Detect which cell encompasses the target text, then output its [X, Y] center coordinate. 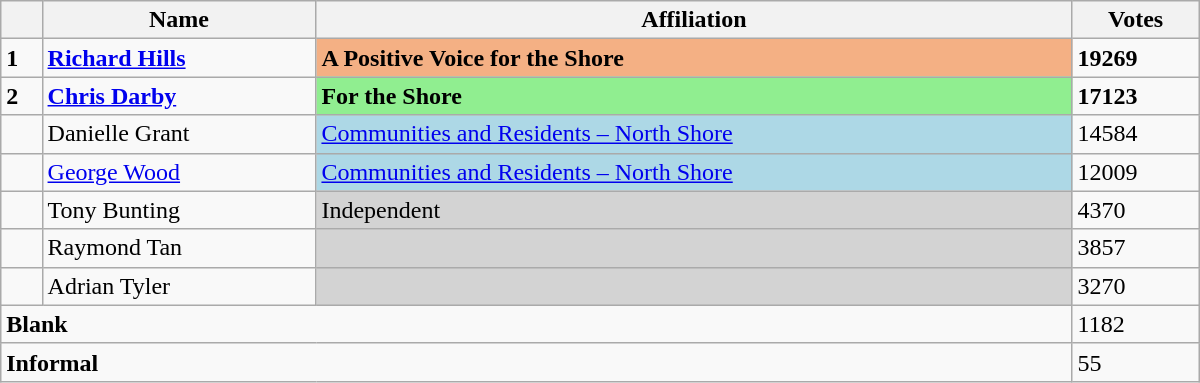
For the Shore [694, 96]
19269 [1136, 58]
Name [179, 20]
Informal [536, 362]
Affiliation [694, 20]
12009 [1136, 172]
4370 [1136, 210]
A Positive Voice for the Shore [694, 58]
Raymond Tan [179, 248]
1182 [1136, 324]
3270 [1136, 286]
Danielle Grant [179, 134]
Tony Bunting [179, 210]
55 [1136, 362]
Richard Hills [179, 58]
Adrian Tyler [179, 286]
Chris Darby [179, 96]
14584 [1136, 134]
George Wood [179, 172]
17123 [1136, 96]
2 [22, 96]
Votes [1136, 20]
Blank [536, 324]
3857 [1136, 248]
Independent [694, 210]
1 [22, 58]
